Pinpoint the cell where the given text exists, returning its (X, Y) midpoint coordinate. 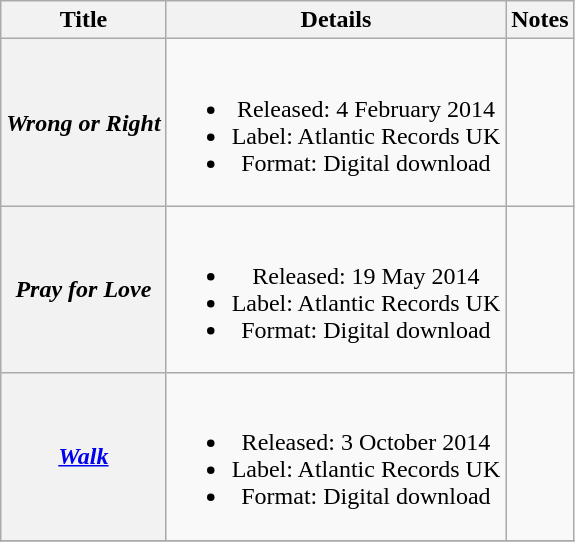
Wrong or Right (84, 122)
Released: 4 February 2014Label: Atlantic Records UKFormat: Digital download (336, 122)
Pray for Love (84, 290)
Released: 3 October 2014Label: Atlantic Records UKFormat: Digital download (336, 456)
Walk (84, 456)
Notes (540, 20)
Details (336, 20)
Title (84, 20)
Released: 19 May 2014Label: Atlantic Records UKFormat: Digital download (336, 290)
